Output the (x, y) coordinate of the center of the cell containing the given text.  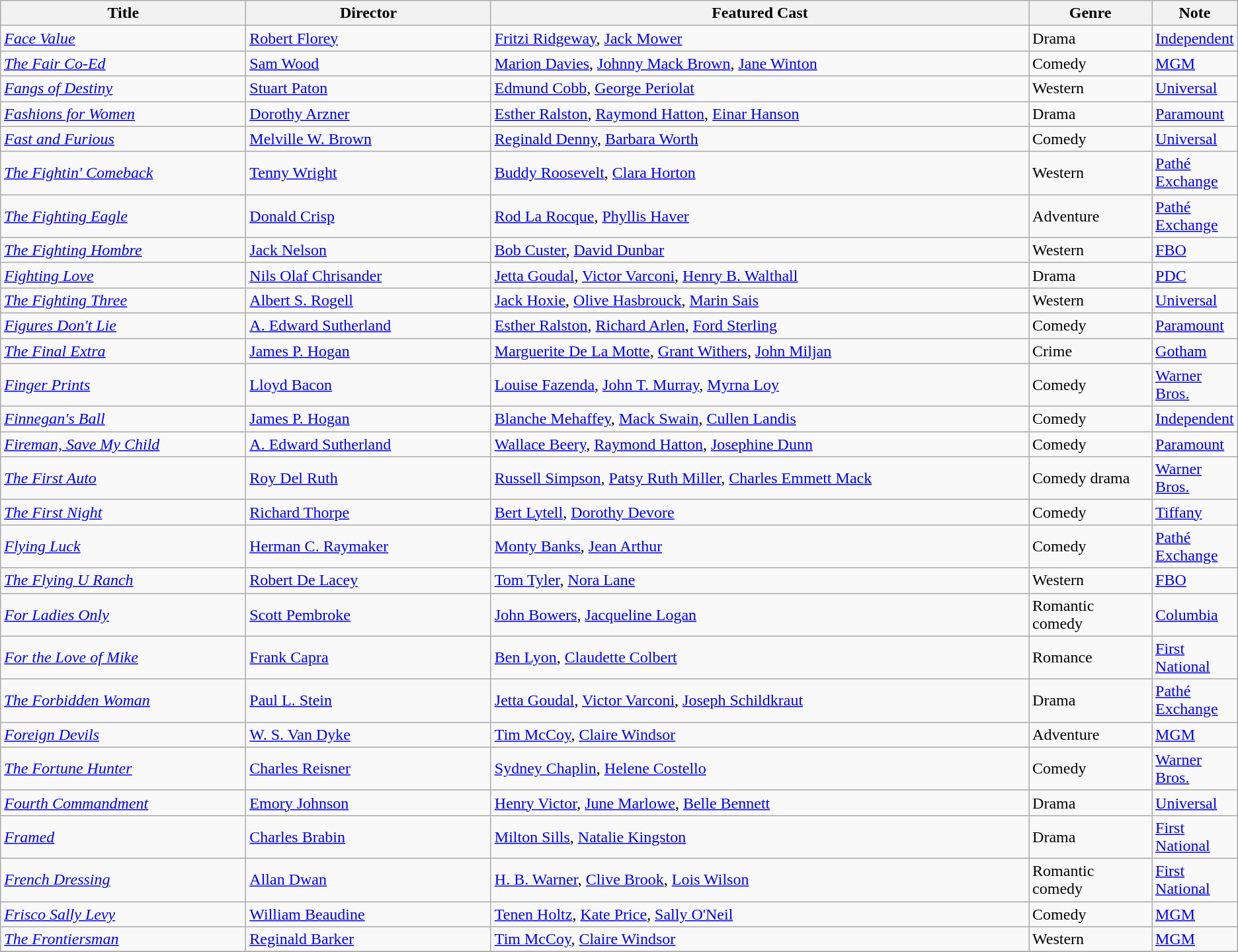
Buddy Roosevelt, Clara Horton (759, 173)
Crime (1091, 351)
Paul L. Stein (368, 701)
Jetta Goudal, Victor Varconi, Henry B. Walthall (759, 275)
Herman C. Raymaker (368, 546)
For the Love of Mike (123, 657)
Sydney Chaplin, Helene Costello (759, 768)
Henry Victor, June Marlowe, Belle Bennett (759, 803)
Frisco Sally Levy (123, 914)
The Flying U Ranch (123, 580)
The Fighting Hombre (123, 250)
Jack Hoxie, Olive Hasbrouck, Marin Sais (759, 300)
PDC (1195, 275)
Comedy drama (1091, 479)
Ben Lyon, Claudette Colbert (759, 657)
Monty Banks, Jean Arthur (759, 546)
Robert De Lacey (368, 580)
Reginald Denny, Barbara Worth (759, 139)
The Fightin' Comeback (123, 173)
Lloyd Bacon (368, 385)
Fashions for Women (123, 114)
Framed (123, 837)
Title (123, 13)
Gotham (1195, 351)
Foreign Devils (123, 734)
Blanche Mehaffey, Mack Swain, Cullen Landis (759, 419)
Fourth Commandment (123, 803)
Jack Nelson (368, 250)
Emory Johnson (368, 803)
Roy Del Ruth (368, 479)
Charles Reisner (368, 768)
Director (368, 13)
Rod La Rocque, Phyllis Haver (759, 216)
Fireman, Save My Child (123, 444)
Fighting Love (123, 275)
For Ladies Only (123, 615)
Frank Capra (368, 657)
Fast and Furious (123, 139)
H. B. Warner, Clive Brook, Lois Wilson (759, 879)
The First Night (123, 512)
Columbia (1195, 615)
Esther Ralston, Raymond Hatton, Einar Hanson (759, 114)
Marguerite De La Motte, Grant Withers, John Miljan (759, 351)
Featured Cast (759, 13)
Marion Davies, Johnny Mack Brown, Jane Winton (759, 63)
Esther Ralston, Richard Arlen, Ford Sterling (759, 325)
Jetta Goudal, Victor Varconi, Joseph Schildkraut (759, 701)
Richard Thorpe (368, 512)
Nils Olaf Chrisander (368, 275)
Melville W. Brown (368, 139)
Reginald Barker (368, 939)
Sam Wood (368, 63)
Tom Tyler, Nora Lane (759, 580)
Dorothy Arzner (368, 114)
Fritzi Ridgeway, Jack Mower (759, 38)
The Fighting Eagle (123, 216)
Edmund Cobb, George Periolat (759, 89)
Wallace Beery, Raymond Hatton, Josephine Dunn (759, 444)
Tiffany (1195, 512)
The Frontiersman (123, 939)
The First Auto (123, 479)
Charles Brabin (368, 837)
Bob Custer, David Dunbar (759, 250)
Russell Simpson, Patsy Ruth Miller, Charles Emmett Mack (759, 479)
The Fighting Three (123, 300)
Allan Dwan (368, 879)
Scott Pembroke (368, 615)
Bert Lytell, Dorothy Devore (759, 512)
John Bowers, Jacqueline Logan (759, 615)
Finnegan's Ball (123, 419)
Flying Luck (123, 546)
Face Value (123, 38)
The Fair Co-Ed (123, 63)
The Final Extra (123, 351)
The Forbidden Woman (123, 701)
Romance (1091, 657)
Genre (1091, 13)
Fangs of Destiny (123, 89)
Tenen Holtz, Kate Price, Sally O'Neil (759, 914)
Donald Crisp (368, 216)
Note (1195, 13)
Albert S. Rogell (368, 300)
The Fortune Hunter (123, 768)
William Beaudine (368, 914)
Figures Don't Lie (123, 325)
Louise Fazenda, John T. Murray, Myrna Loy (759, 385)
Finger Prints (123, 385)
W. S. Van Dyke (368, 734)
French Dressing (123, 879)
Milton Sills, Natalie Kingston (759, 837)
Tenny Wright (368, 173)
Robert Florey (368, 38)
Stuart Paton (368, 89)
